Output the (X, Y) coordinate of the center of the cell containing the given text.  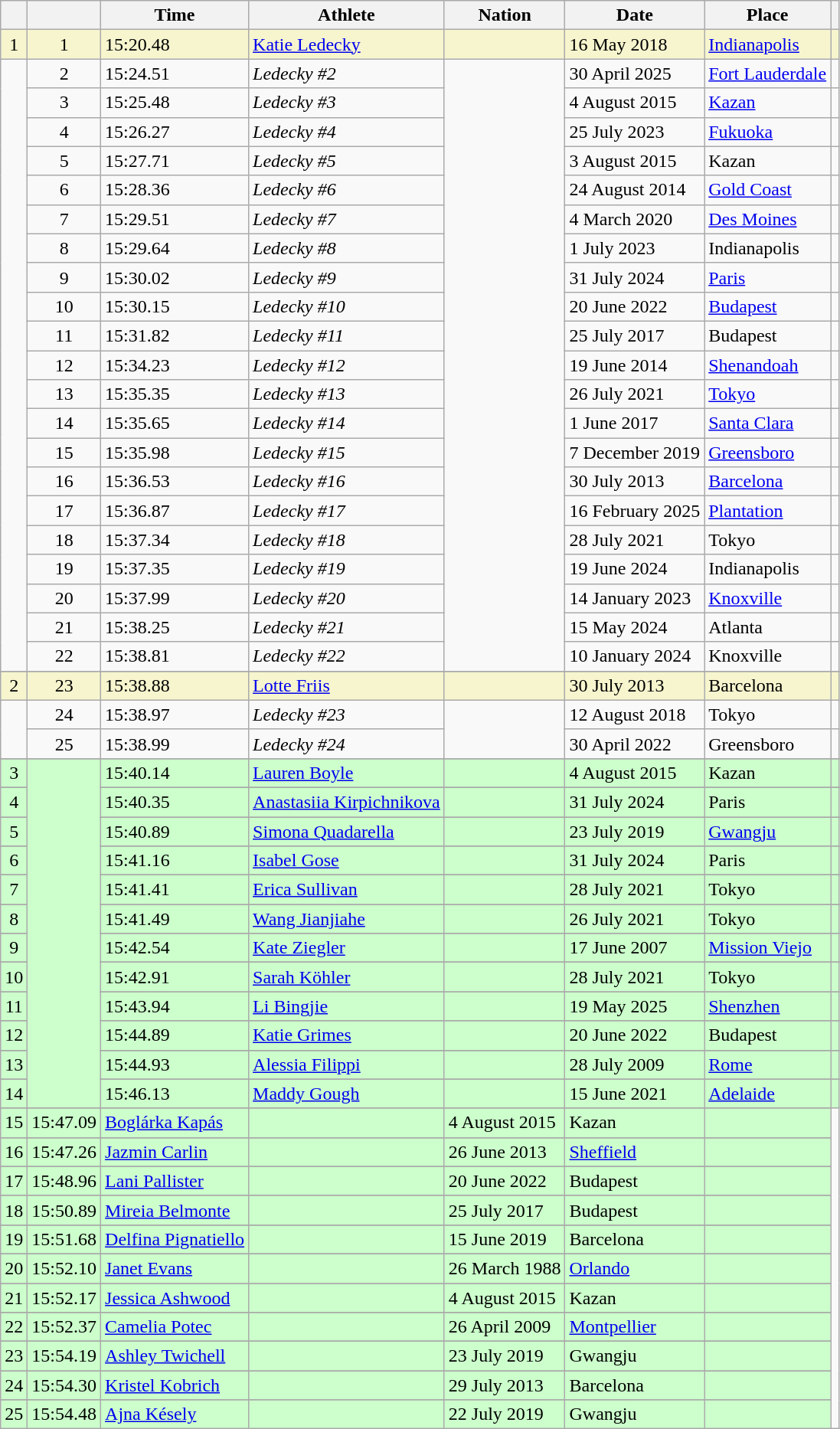
Plantation (767, 511)
Adelaide (767, 1094)
Fukuoka (767, 132)
17 June 2007 (635, 948)
4 March 2020 (635, 219)
26 April 2009 (505, 1327)
16 May 2018 (635, 44)
15:54.48 (64, 1414)
12 August 2018 (635, 714)
15 June 2021 (635, 1094)
Jessica Ashwood (175, 1298)
15:54.19 (64, 1356)
Isabel Gose (347, 861)
Ledecky #14 (347, 423)
Ledecky #6 (347, 190)
Mission Viejo (767, 948)
15:40.35 (175, 802)
15:41.16 (175, 861)
Li Bingjie (347, 1006)
15:42.91 (175, 977)
10 January 2024 (635, 656)
15:37.34 (175, 540)
Sarah Köhler (347, 977)
26 June 2013 (505, 1152)
15:28.36 (175, 190)
Camelia Potec (175, 1327)
15:38.88 (175, 685)
19 May 2025 (635, 1006)
Alessia Filippi (347, 1064)
15:41.49 (175, 919)
15:38.99 (175, 744)
Rome (767, 1064)
30 April 2022 (635, 744)
29 July 2013 (505, 1385)
15:29.64 (175, 248)
24 August 2014 (635, 190)
15:40.14 (175, 773)
Maddy Gough (347, 1094)
Ledecky #22 (347, 656)
15:38.97 (175, 714)
15:44.93 (175, 1064)
22 July 2019 (505, 1414)
15:43.94 (175, 1006)
15:47.09 (64, 1123)
Erica Sullivan (347, 890)
7 December 2019 (635, 453)
15:48.96 (64, 1181)
15:38.25 (175, 627)
15:38.81 (175, 656)
16 February 2025 (635, 511)
Ledecky #8 (347, 248)
15:46.13 (175, 1094)
Fort Lauderdale (767, 74)
15:31.82 (175, 335)
Ajna Késely (175, 1414)
Lani Pallister (175, 1181)
Date (635, 15)
Mireia Belmonte (175, 1210)
Ledecky #2 (347, 74)
15:36.87 (175, 511)
Ledecky #11 (347, 335)
15:34.23 (175, 365)
Santa Clara (767, 423)
15:36.53 (175, 482)
Ledecky #16 (347, 482)
Atlanta (767, 627)
Ledecky #15 (347, 453)
15:29.51 (175, 219)
15 June 2019 (505, 1239)
Ledecky #12 (347, 365)
Kristel Kobrich (175, 1385)
Anastasiia Kirpichnikova (347, 802)
28 July 2009 (635, 1064)
15:42.54 (175, 948)
15:41.41 (175, 890)
15:44.89 (175, 1035)
Wang Jianjiahe (347, 919)
Place (767, 15)
Ledecky #5 (347, 161)
Ashley Twichell (175, 1356)
Athlete (347, 15)
15:52.37 (64, 1327)
Kate Ziegler (347, 948)
15:51.68 (64, 1239)
Des Moines (767, 219)
Ledecky #20 (347, 598)
Boglárka Kapás (175, 1123)
1 July 2023 (635, 248)
15:40.89 (175, 831)
15:37.35 (175, 569)
1 June 2017 (635, 423)
15:30.15 (175, 306)
Ledecky #21 (347, 627)
Delfina Pignatiello (175, 1239)
19 June 2014 (635, 365)
Ledecky #7 (347, 219)
15:50.89 (64, 1210)
19 June 2024 (635, 569)
Ledecky #13 (347, 394)
14 January 2023 (635, 598)
15:54.30 (64, 1385)
15:35.35 (175, 394)
Lauren Boyle (347, 773)
15:52.17 (64, 1298)
15:30.02 (175, 277)
Ledecky #19 (347, 569)
15:26.27 (175, 132)
Lotte Friis (347, 685)
15:24.51 (175, 74)
Janet Evans (175, 1268)
Montpellier (635, 1327)
15:37.99 (175, 598)
Sheffield (635, 1152)
30 April 2025 (635, 74)
15 May 2024 (635, 627)
Ledecky #18 (347, 540)
Ledecky #10 (347, 306)
15:35.98 (175, 453)
Katie Ledecky (347, 44)
Simona Quadarella (347, 831)
Ledecky #4 (347, 132)
15:47.26 (64, 1152)
Nation (505, 15)
Time (175, 15)
Ledecky #23 (347, 714)
Ledecky #9 (347, 277)
15:27.71 (175, 161)
Shenandoah (767, 365)
Katie Grimes (347, 1035)
15:20.48 (175, 44)
15:52.10 (64, 1268)
3 August 2015 (635, 161)
25 July 2023 (635, 132)
Jazmin Carlin (175, 1152)
Shenzhen (767, 1006)
15:25.48 (175, 103)
Ledecky #24 (347, 744)
Gold Coast (767, 190)
Ledecky #17 (347, 511)
15:35.65 (175, 423)
Ledecky #3 (347, 103)
Orlando (635, 1268)
26 March 1988 (505, 1268)
